Extract the [x, y] coordinate from the center of the cell holding the provided text.  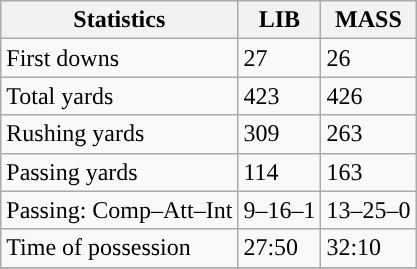
Rushing yards [120, 134]
MASS [368, 20]
426 [368, 96]
163 [368, 172]
9–16–1 [280, 210]
Total yards [120, 96]
Time of possession [120, 248]
32:10 [368, 248]
309 [280, 134]
Passing yards [120, 172]
27:50 [280, 248]
263 [368, 134]
13–25–0 [368, 210]
114 [280, 172]
423 [280, 96]
27 [280, 58]
26 [368, 58]
First downs [120, 58]
LIB [280, 20]
Statistics [120, 20]
Passing: Comp–Att–Int [120, 210]
